Detect which cell encompasses the target text, then output its [X, Y] center coordinate. 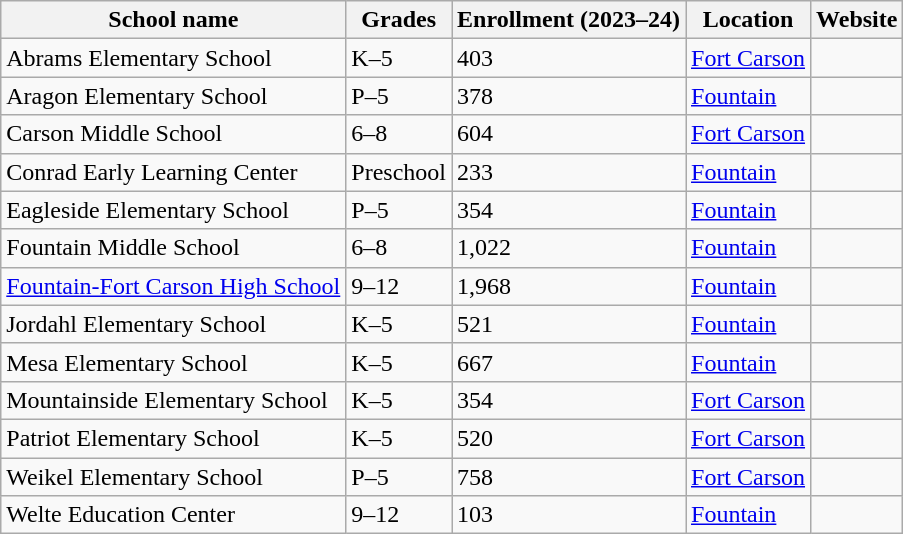
103 [569, 515]
Patriot Elementary School [174, 438]
403 [569, 58]
Preschool [399, 172]
Location [748, 20]
378 [569, 96]
Fountain Middle School [174, 248]
School name [174, 20]
Welte Education Center [174, 515]
667 [569, 362]
1,968 [569, 286]
Conrad Early Learning Center [174, 172]
Mesa Elementary School [174, 362]
Weikel Elementary School [174, 477]
Mountainside Elementary School [174, 400]
Abrams Elementary School [174, 58]
Website [857, 20]
Jordahl Elementary School [174, 324]
Enrollment (2023–24) [569, 20]
Eagleside Elementary School [174, 210]
521 [569, 324]
Carson Middle School [174, 134]
Grades [399, 20]
1,022 [569, 248]
758 [569, 477]
604 [569, 134]
520 [569, 438]
Aragon Elementary School [174, 96]
Fountain-Fort Carson High School [174, 286]
233 [569, 172]
